From the cell containing the given text, extract its center point as (x, y) coordinate. 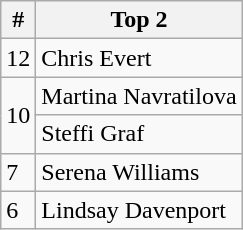
Lindsay Davenport (139, 210)
7 (18, 172)
6 (18, 210)
Steffi Graf (139, 134)
Top 2 (139, 20)
Martina Navratilova (139, 96)
Chris Evert (139, 58)
Serena Williams (139, 172)
10 (18, 115)
12 (18, 58)
# (18, 20)
